Return the [X, Y] coordinate for the center point of the cell that contains the specified text.  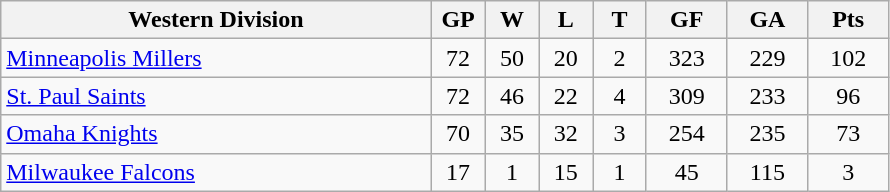
Western Division [216, 20]
17 [458, 172]
32 [566, 134]
Pts [848, 20]
St. Paul Saints [216, 96]
2 [620, 58]
115 [768, 172]
235 [768, 134]
15 [566, 172]
Minneapolis Millers [216, 58]
L [566, 20]
Milwaukee Falcons [216, 172]
254 [686, 134]
102 [848, 58]
4 [620, 96]
T [620, 20]
22 [566, 96]
W [512, 20]
20 [566, 58]
323 [686, 58]
233 [768, 96]
35 [512, 134]
96 [848, 96]
70 [458, 134]
Omaha Knights [216, 134]
309 [686, 96]
GP [458, 20]
GA [768, 20]
229 [768, 58]
73 [848, 134]
GF [686, 20]
50 [512, 58]
45 [686, 172]
46 [512, 96]
